Pinpoint the cell where the given text exists, returning its [X, Y] midpoint coordinate. 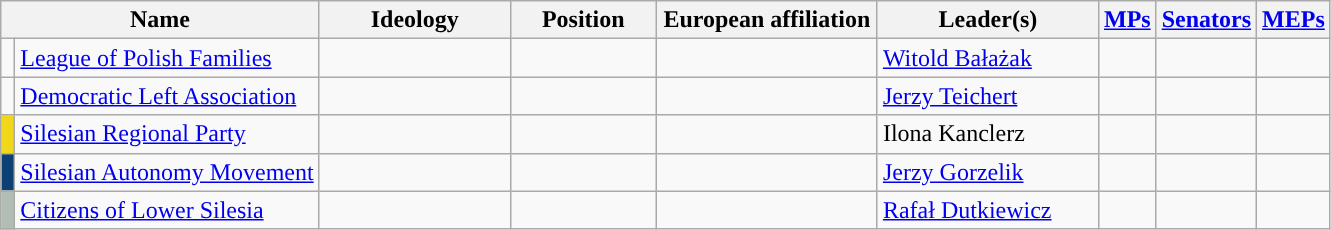
Name [160, 20]
Democratic Left Association [167, 96]
Citizens of Lower Silesia [167, 210]
MPs [1127, 20]
Leader(s) [988, 20]
Rafał Dutkiewicz [988, 210]
Position [583, 20]
League of Polish Families [167, 58]
Ideology [414, 20]
Senators [1206, 20]
Silesian Regional Party [167, 134]
Ilona Kanclerz [988, 134]
European affiliation [766, 20]
Jerzy Gorzelik [988, 172]
Witold Bałażak [988, 58]
Silesian Autonomy Movement [167, 172]
MEPs [1294, 20]
Jerzy Teichert [988, 96]
